Scan for the cell matching the given text and deliver its [X, Y] coordinate at center. 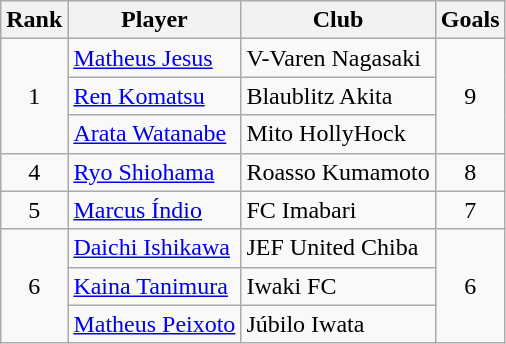
8 [470, 172]
Blaublitz Akita [338, 96]
Roasso Kumamoto [338, 172]
Ryo Shiohama [154, 172]
Club [338, 20]
Marcus Índio [154, 210]
9 [470, 96]
Matheus Jesus [154, 58]
FC Imabari [338, 210]
Iwaki FC [338, 286]
Daichi Ishikawa [154, 248]
Kaina Tanimura [154, 286]
Rank [34, 20]
V-Varen Nagasaki [338, 58]
1 [34, 96]
Ren Komatsu [154, 96]
Player [154, 20]
5 [34, 210]
Matheus Peixoto [154, 324]
JEF United Chiba [338, 248]
Mito HollyHock [338, 134]
Júbilo Iwata [338, 324]
7 [470, 210]
4 [34, 172]
Arata Watanabe [154, 134]
Goals [470, 20]
